Search for the cell housing the specified text and yield its [x, y] center coordinate. 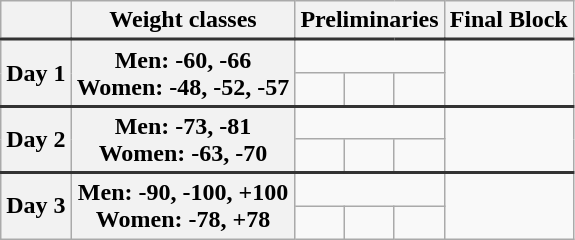
Men: -73, -81 Women: -63, -70 [183, 140]
Day 1 [36, 74]
Day 2 [36, 140]
Day 3 [36, 206]
Final Block [508, 20]
Men: -60, -66 Women: -48, -52, -57 [183, 74]
Preliminaries [370, 20]
Men: -90, -100, +100 Women: -78, +78 [183, 206]
Weight classes [183, 20]
